Scan for the cell matching the given text and deliver its [x, y] coordinate at center. 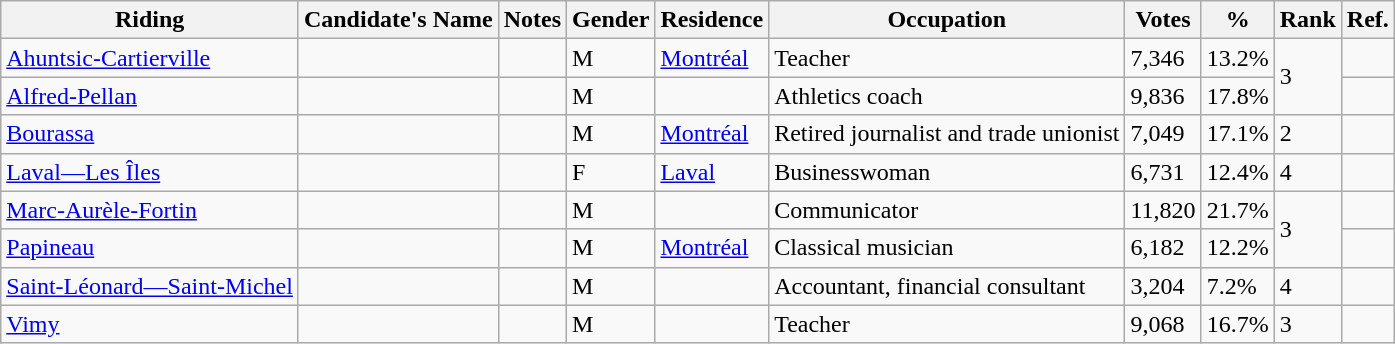
Gender [611, 20]
Communicator [947, 210]
Classical musician [947, 248]
Athletics coach [947, 96]
Marc-Aurèle-Fortin [150, 210]
9,068 [1163, 324]
7,049 [1163, 134]
Candidate's Name [398, 20]
9,836 [1163, 96]
Papineau [150, 248]
Ref. [1368, 20]
12.4% [1238, 172]
Rank [1308, 20]
Bourassa [150, 134]
17.1% [1238, 134]
Occupation [947, 20]
2 [1308, 134]
3,204 [1163, 286]
6,182 [1163, 248]
Ahuntsic-Cartierville [150, 58]
Laval—Les Îles [150, 172]
Alfred-Pellan [150, 96]
F [611, 172]
Businesswoman [947, 172]
Votes [1163, 20]
21.7% [1238, 210]
Saint-Léonard—Saint-Michel [150, 286]
Riding [150, 20]
12.2% [1238, 248]
16.7% [1238, 324]
% [1238, 20]
13.2% [1238, 58]
Laval [712, 172]
Vimy [150, 324]
7,346 [1163, 58]
Residence [712, 20]
Notes [532, 20]
Retired journalist and trade unionist [947, 134]
6,731 [1163, 172]
11,820 [1163, 210]
Accountant, financial consultant [947, 286]
7.2% [1238, 286]
17.8% [1238, 96]
